Output the (X, Y) coordinate of the center of the cell containing the given text.  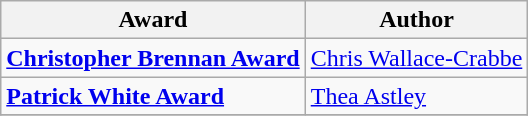
Thea Astley (416, 96)
Patrick White Award (153, 96)
Chris Wallace-Crabbe (416, 58)
Christopher Brennan Award (153, 58)
Award (153, 20)
Author (416, 20)
